Return the (X, Y) coordinate for the center point of the cell that contains the specified text.  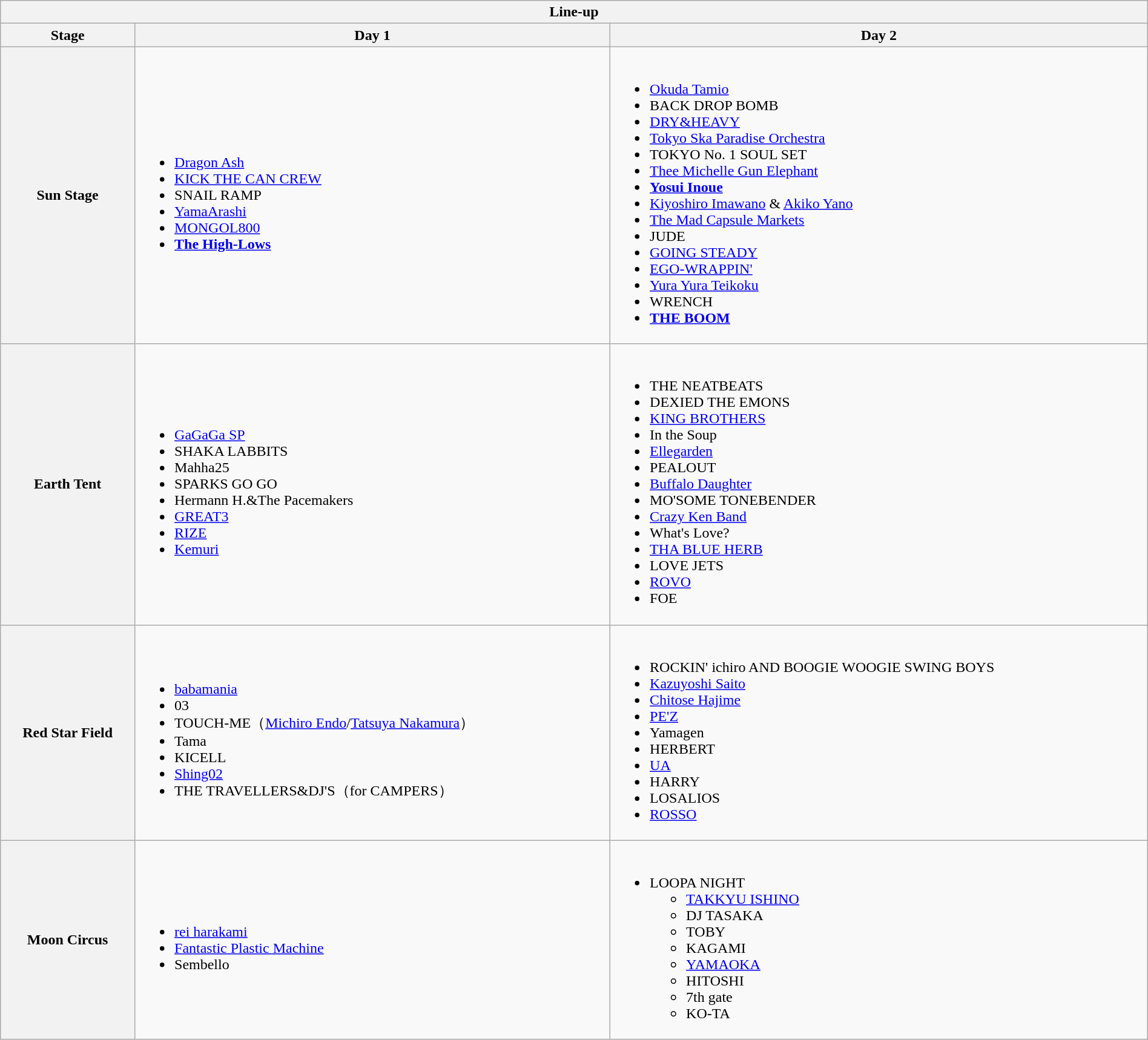
babamania03TOUCH-ME（Michiro Endo/Tatsuya Nakamura）TamaKICELLShing02THE TRAVELLERS&DJ'S（for CAMPERS） (373, 732)
Stage (68, 35)
Day 1 (373, 35)
Line-up (574, 12)
Earth Tent (68, 484)
Moon Circus (68, 940)
Day 2 (879, 35)
GaGaGa SPSHAKA LABBITSMahha25SPARKS GO GOHermann H.&The PacemakersGREAT3RIZEKemuri (373, 484)
LOOPA NIGHTTAKKYU ISHINODJ TASAKATOBYKAGAMIYAMAOKAHITOSHI7th gateKO-TA (879, 940)
Red Star Field (68, 732)
ROCKIN' ichiro AND BOOGIE WOOGIE SWING BOYSKazuyoshi SaitoChitose HajimePE'ZYamagenHERBERTUAHARRYLOSALIOSROSSO (879, 732)
rei harakamiFantastic Plastic MachineSembello (373, 940)
Dragon AshKICK THE CAN CREWSNAIL RAMPYamaArashiMONGOL800The High-Lows (373, 195)
Sun Stage (68, 195)
